Scan for the cell matching the given text and deliver its (x, y) coordinate at center. 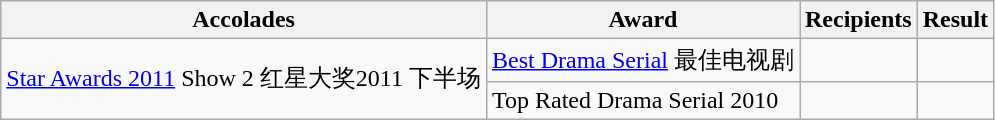
Star Awards 2011 Show 2 红星大奖2011 下半场 (244, 80)
Result (955, 20)
Accolades (244, 20)
Recipients (859, 20)
Award (642, 20)
Best Drama Serial 最佳电视剧 (642, 60)
Top Rated Drama Serial 2010 (642, 100)
